Identify which cell holds the provided text, then report its [x, y] central coordinate. 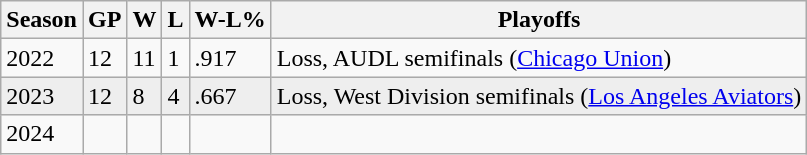
1 [176, 58]
L [176, 20]
11 [144, 58]
GP [104, 20]
Season [42, 20]
4 [176, 96]
W-L% [230, 20]
2022 [42, 58]
2023 [42, 96]
8 [144, 96]
.917 [230, 58]
2024 [42, 134]
Loss, West Division semifinals (Los Angeles Aviators) [539, 96]
.667 [230, 96]
Loss, AUDL semifinals (Chicago Union) [539, 58]
Playoffs [539, 20]
W [144, 20]
